Capture the cell that displays the provided text and extract its [x, y] central coordinate. 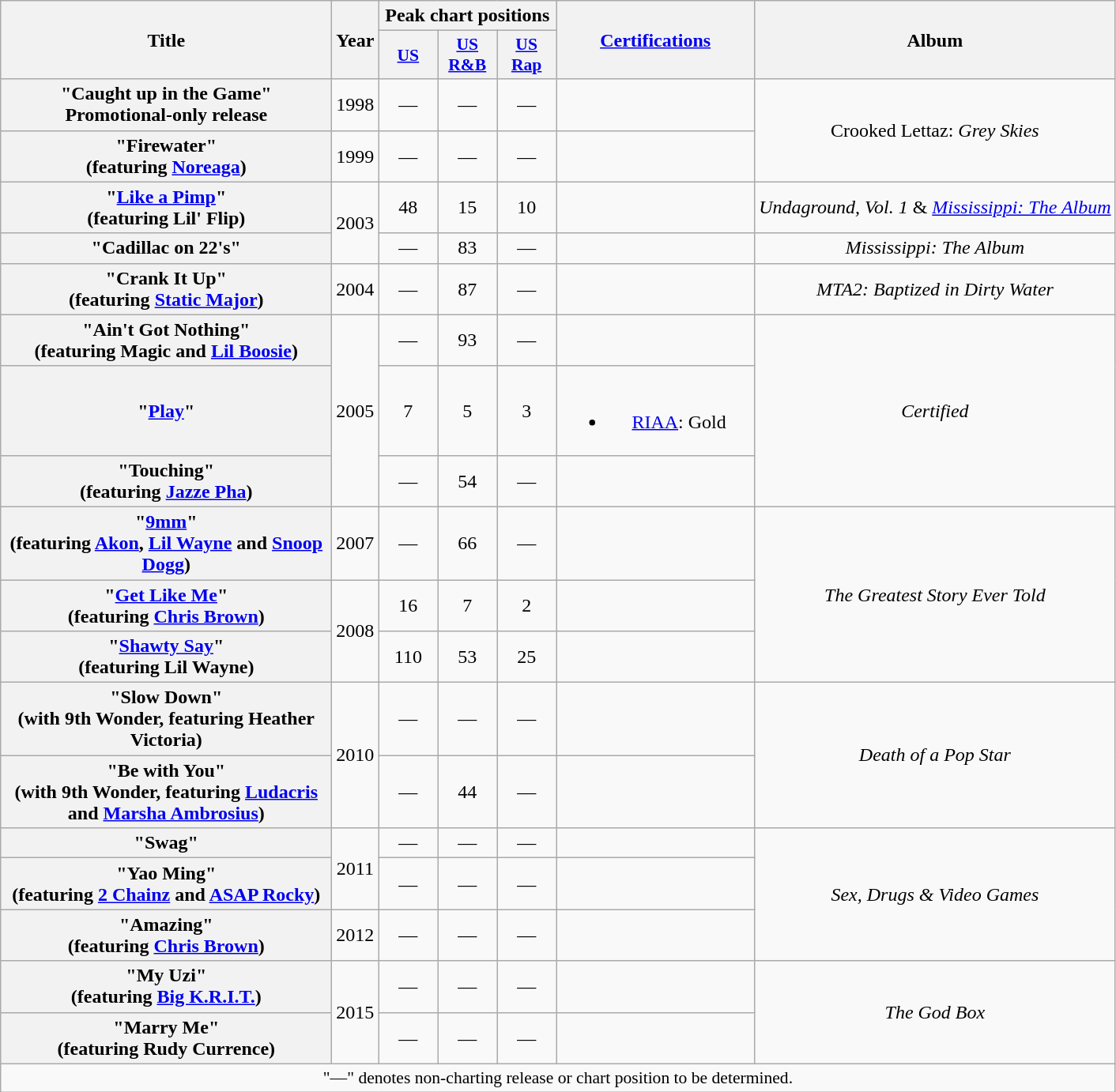
Peak chart positions [468, 16]
2004 [356, 289]
"Like a Pimp" (featuring Lil' Flip) [166, 207]
Crooked Lettaz: Grey Skies [935, 130]
Death of a Pop Star [935, 755]
93 [468, 340]
2011 [356, 869]
2008 [356, 631]
2005 [356, 411]
2007 [356, 543]
"Crank It Up" (featuring Static Major) [166, 289]
MTA2: Baptized in Dirty Water [935, 289]
RIAA: Gold [656, 411]
"Amazing" (featuring Chris Brown) [166, 936]
Album [935, 40]
2012 [356, 936]
87 [468, 289]
"—" denotes non-charting release or chart position to be determined. [558, 1078]
"Ain't Got Nothing" (featuring Magic and Lil Boosie) [166, 340]
2010 [356, 755]
"Get Like Me" (featuring Chris Brown) [166, 605]
US R&B [468, 55]
Sex, Drugs & Video Games [935, 894]
Mississippi: The Album [935, 248]
3 [526, 411]
The Greatest Story Ever Told [935, 594]
Certified [935, 411]
"Yao Ming" (featuring 2 Chainz and ASAP Rocky) [166, 883]
"Slow Down" (with 9th Wonder, featuring Heather Victoria) [166, 719]
54 [468, 480]
10 [526, 207]
1999 [356, 156]
48 [408, 207]
44 [468, 792]
25 [526, 657]
2015 [356, 1012]
"9mm" (featuring Akon, Lil Wayne and Snoop Dogg) [166, 543]
5 [468, 411]
"Touching" (featuring Jazze Pha) [166, 480]
53 [468, 657]
"Shawty Say" (featuring Lil Wayne) [166, 657]
83 [468, 248]
US Rap [526, 55]
"Play" [166, 411]
66 [468, 543]
Certifications [656, 40]
The God Box [935, 1012]
15 [468, 207]
110 [408, 657]
"Marry Me" (featuring Rudy Currence) [166, 1038]
"Be with You" (with 9th Wonder, featuring Ludacris and Marsha Ambrosius) [166, 792]
"My Uzi" (featuring Big K.R.I.T.) [166, 986]
1998 [356, 104]
Title [166, 40]
16 [408, 605]
"Swag" [166, 843]
"Caught up in the Game" Promotional-only release [166, 104]
"Firewater" (featuring Noreaga) [166, 156]
Undaground, Vol. 1 & Mississippi: The Album [935, 207]
US [408, 55]
"Cadillac on 22's" [166, 248]
2003 [356, 223]
Year [356, 40]
2 [526, 605]
